Search for the cell housing the specified text and yield its [x, y] center coordinate. 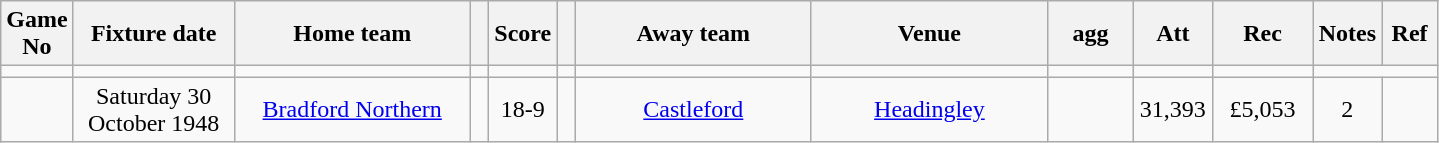
Score [523, 34]
Away team [693, 34]
Headingley [929, 110]
Ref [1410, 34]
2 [1347, 110]
18-9 [523, 110]
Castleford [693, 110]
31,393 [1174, 110]
Notes [1347, 34]
Att [1174, 34]
Rec [1262, 34]
Home team [352, 34]
Bradford Northern [352, 110]
Game No [37, 34]
Venue [929, 34]
Saturday 30 October 1948 [154, 110]
Fixture date [154, 34]
£5,053 [1262, 110]
agg [1090, 34]
